From the cell containing the given text, extract its center point as [x, y] coordinate. 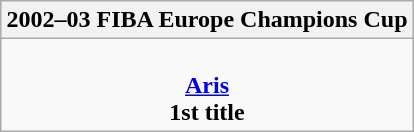
2002–03 FIBA Europe Champions Cup [207, 20]
Aris 1st title [207, 85]
